Search for the cell housing the specified text and yield its (X, Y) center coordinate. 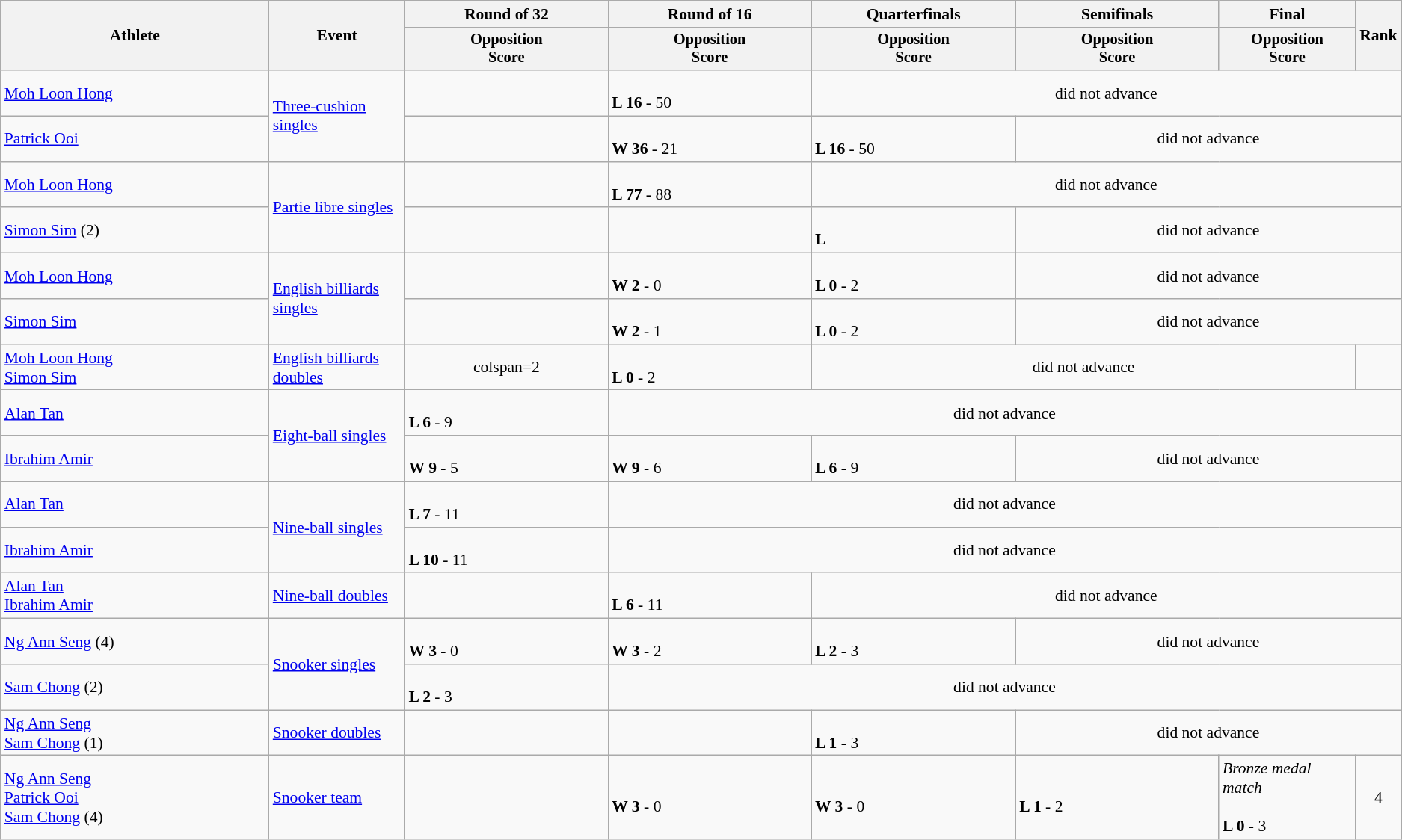
Three-cushion singles (337, 116)
Final (1288, 14)
Sam Chong (2) (135, 688)
L 10 - 11 (506, 550)
Patrick Ooi (135, 139)
Athlete (135, 36)
W 9 - 6 (710, 459)
Semifinals (1117, 14)
Nine-ball doubles (337, 596)
Snooker doubles (337, 732)
L 1 - 3 (914, 732)
Rank (1379, 36)
L (914, 230)
Simon Sim (135, 321)
W 36 - 21 (710, 139)
W 2 - 0 (710, 277)
Partie libre singles (337, 208)
Eight-ball singles (337, 436)
Nine-ball singles (337, 528)
Event (337, 36)
L 77 - 88 (710, 185)
Bronze medal matchL 0 - 3 (1288, 797)
Round of 16 (710, 14)
Simon Sim (2) (135, 230)
Ng Ann SengPatrick OoiSam Chong (4) (135, 797)
L 7 - 11 (506, 505)
English billiards singles (337, 299)
L 6 - 11 (710, 596)
W 9 - 5 (506, 459)
Round of 32 (506, 14)
English billiards doubles (337, 368)
W 2 - 1 (710, 321)
W 3 - 2 (710, 641)
Alan TanIbrahim Amir (135, 596)
Moh Loon HongSimon Sim (135, 368)
colspan=2 (506, 368)
4 (1379, 797)
Snooker singles (337, 664)
Quarterfinals (914, 14)
Ng Ann Seng (4) (135, 641)
L 1 - 2 (1117, 797)
Snooker team (337, 797)
Ng Ann SengSam Chong (1) (135, 732)
